Capture the cell that displays the provided text and extract its (x, y) central coordinate. 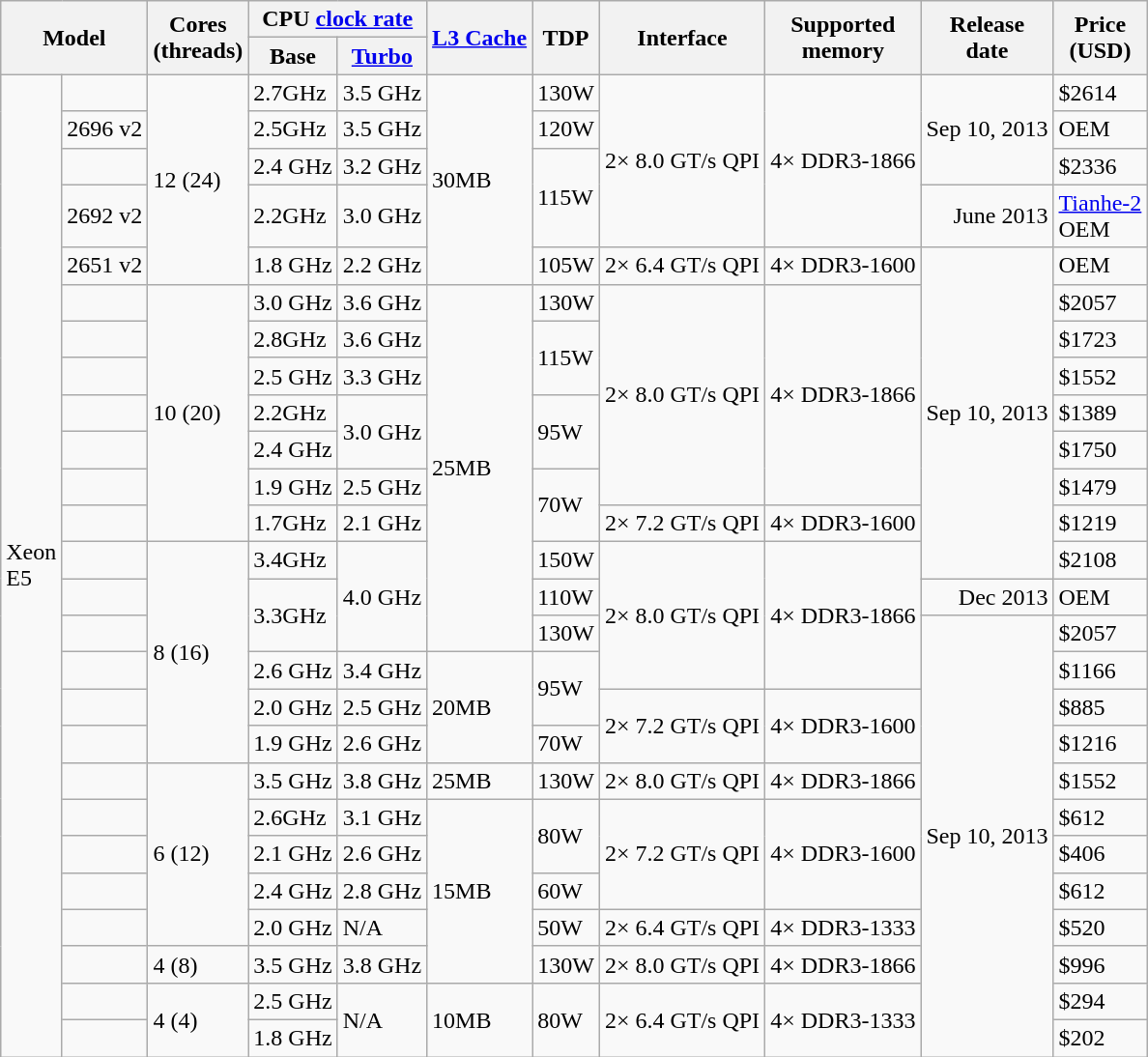
4 (4) (198, 1019)
2.8GHz (293, 339)
$520 (1100, 928)
L3 Cache (479, 38)
2651 v2 (104, 266)
15MB (479, 891)
Cores(threads) (198, 38)
June 2013 (988, 216)
$2614 (1100, 93)
Base (293, 56)
3.3 GHz (382, 376)
3.1 GHz (382, 817)
$2108 (1100, 560)
$1166 (1100, 671)
50W (566, 928)
3.3GHz (293, 615)
Releasedate (988, 38)
$1479 (1100, 486)
120W (566, 129)
3.4GHz (293, 560)
4 (8) (198, 964)
4.0 GHz (382, 597)
105W (566, 266)
TDP (566, 38)
$1219 (1100, 524)
8 (16) (198, 652)
$202 (1100, 1038)
2.2 GHz (382, 266)
6 (12) (198, 854)
30MB (479, 180)
20MB (479, 707)
3.4 GHz (382, 671)
$2336 (1100, 166)
$1723 (1100, 339)
110W (566, 597)
$885 (1100, 707)
$1216 (1100, 744)
2696 v2 (104, 129)
12 (24) (198, 180)
2.5GHz (293, 129)
CPU clock rate (338, 19)
2.6GHz (293, 817)
10 (20) (198, 413)
$996 (1100, 964)
$294 (1100, 1001)
$1750 (1100, 449)
60W (566, 891)
3.2 GHz (382, 166)
Interface (682, 38)
2692 v2 (104, 216)
1.7GHz (293, 524)
2.8 GHz (382, 891)
Supportedmemory (843, 38)
2.7GHz (293, 93)
XeonE5 (31, 566)
$406 (1100, 854)
$1389 (1100, 413)
Turbo (382, 56)
10MB (479, 1019)
Price(USD) (1100, 38)
Model (74, 38)
150W (566, 560)
Tianhe-2OEM (1100, 216)
Dec 2013 (988, 597)
